Detect which cell encompasses the target text, then output its (X, Y) center coordinate. 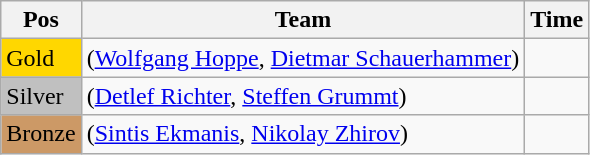
Pos (41, 20)
(Wolfgang Hoppe, Dietmar Schauerhammer) (303, 58)
Gold (41, 58)
Silver (41, 96)
Time (557, 20)
(Detlef Richter, Steffen Grummt) (303, 96)
(Sintis Ekmanis, Nikolay Zhirov) (303, 134)
Team (303, 20)
Bronze (41, 134)
